Provide the [x, y] coordinate of the cell's center where the given text is located.  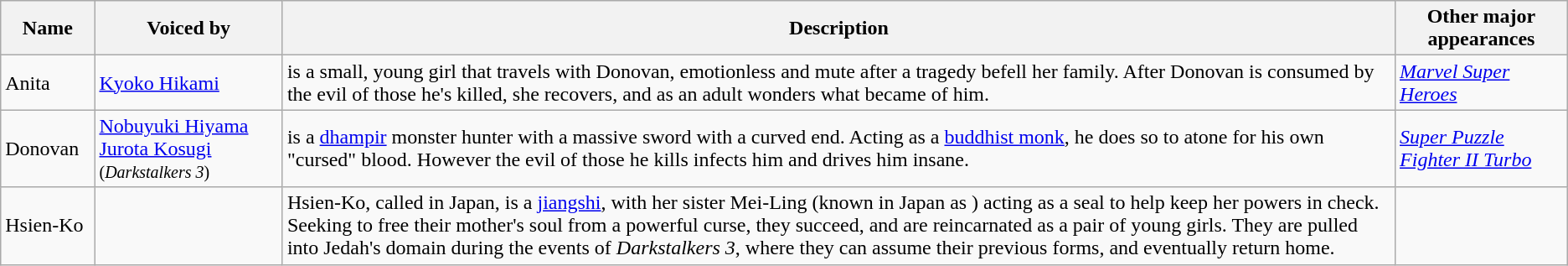
Hsien-Ko [48, 226]
Nobuyuki HiyamaJurota Kosugi (Darkstalkers 3) [188, 149]
Name [48, 29]
Marvel Super Heroes [1482, 82]
Other major appearances [1482, 29]
Kyoko Hikami [188, 82]
Donovan [48, 149]
Anita [48, 82]
Voiced by [188, 29]
Description [838, 29]
Super Puzzle Fighter II Turbo [1482, 149]
